Provide the [X, Y] coordinate of the cell's center where the given text is located.  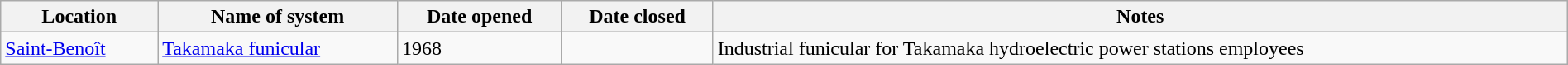
Takamaka funicular [278, 48]
Location [79, 17]
Date closed [637, 17]
1968 [480, 48]
Name of system [278, 17]
Saint-Benoît [79, 48]
Date opened [480, 17]
Notes [1140, 17]
Industrial funicular for Takamaka hydroelectric power stations employees [1140, 48]
